From the cell containing the given text, extract its center point as [X, Y] coordinate. 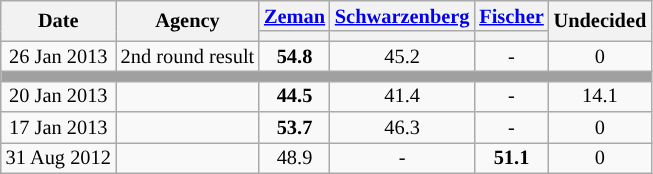
48.9 [294, 158]
41.4 [402, 96]
Schwarzenberg [402, 16]
54.8 [294, 56]
Fischer [511, 16]
20 Jan 2013 [58, 96]
31 Aug 2012 [58, 158]
45.2 [402, 56]
Undecided [600, 20]
Agency [188, 20]
14.1 [600, 96]
26 Jan 2013 [58, 56]
Zeman [294, 16]
2nd round result [188, 56]
53.7 [294, 128]
17 Jan 2013 [58, 128]
51.1 [511, 158]
46.3 [402, 128]
44.5 [294, 96]
Date [58, 20]
